Determine the (x, y) coordinate at the center of the cell enclosing the given text.  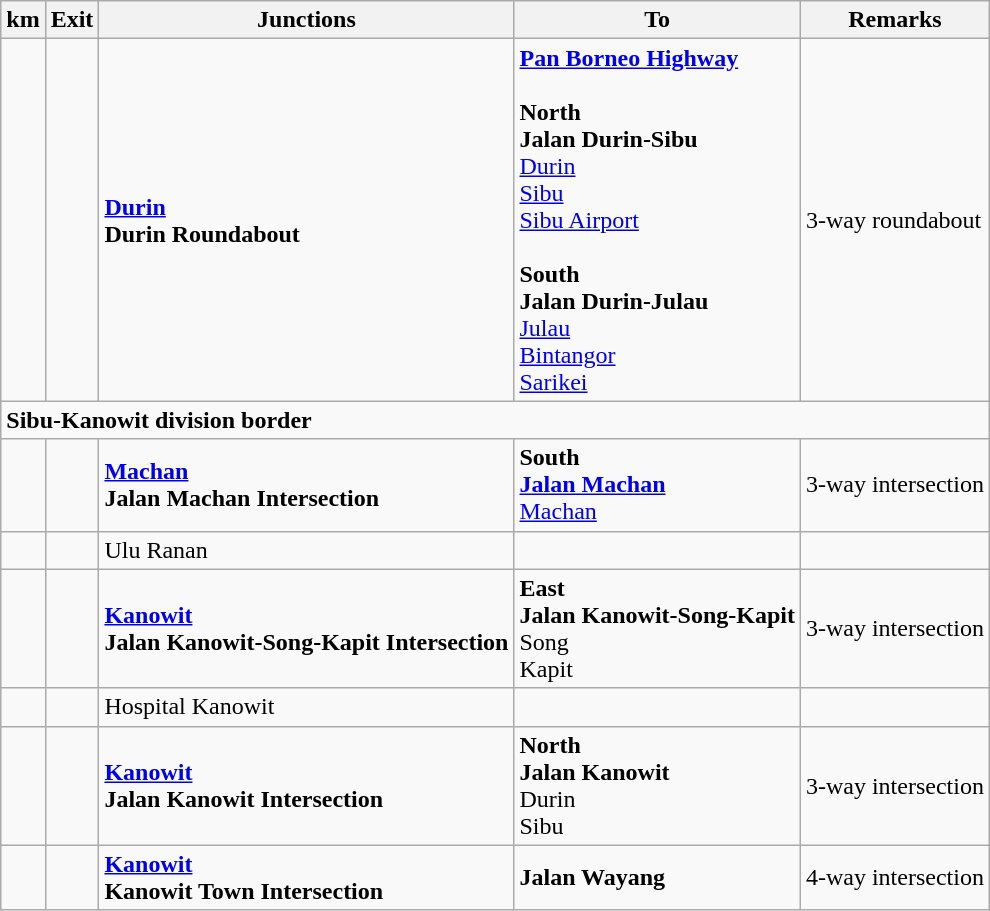
Exit (72, 20)
4-way intersection (894, 878)
KanowitJalan Kanowit Intersection (306, 786)
3-way roundabout (894, 220)
Ulu Ranan (306, 550)
KanowitJalan Kanowit-Song-Kapit Intersection (306, 628)
Jalan Wayang (657, 878)
MachanJalan Machan Intersection (306, 485)
Junctions (306, 20)
East Jalan Kanowit-Song-Kapit Song Kapit (657, 628)
Hospital Kanowit (306, 707)
DurinDurin Roundabout (306, 220)
km (23, 20)
KanowitKanowit Town Intersection (306, 878)
Pan Borneo HighwayNorth Jalan Durin-SibuDurinSibuSibu Airport South Jalan Durin-JulauJulauBintangorSarikei (657, 220)
South Jalan MachanMachan (657, 485)
NorthJalan KanowitDurinSibu (657, 786)
Sibu-Kanowit division border (496, 420)
To (657, 20)
Remarks (894, 20)
